Detect which cell encompasses the target text, then output its [X, Y] center coordinate. 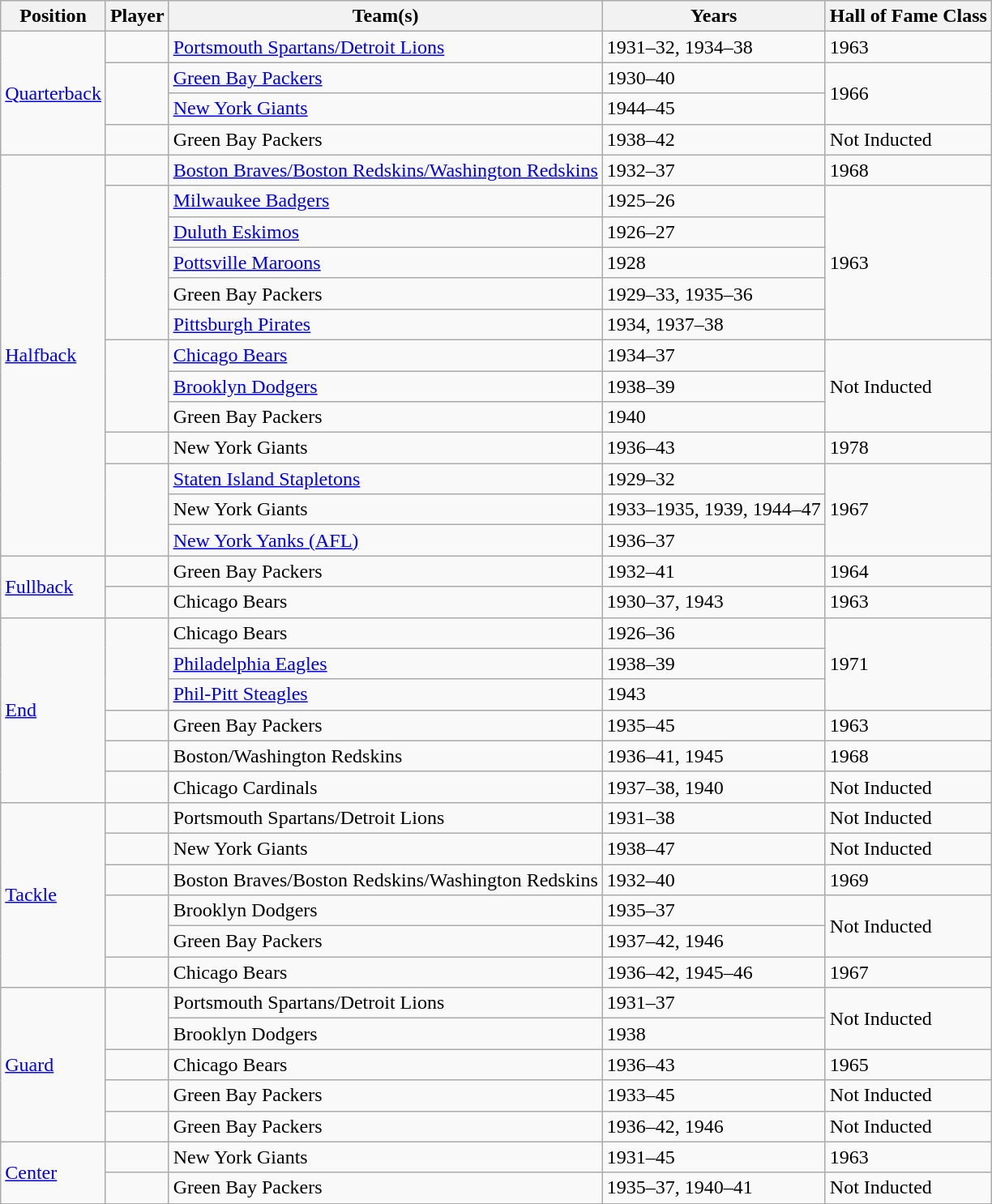
1932–40 [713, 879]
1931–38 [713, 818]
1933–1935, 1939, 1944–47 [713, 510]
1936–42, 1946 [713, 1126]
Phil-Pitt Steagles [386, 694]
1934–37 [713, 355]
1944–45 [713, 109]
1935–37 [713, 911]
Halfback [53, 355]
1928 [713, 263]
1930–37, 1943 [713, 602]
1934, 1937–38 [713, 324]
Milwaukee Badgers [386, 201]
Chicago Cardinals [386, 787]
Center [53, 1172]
Boston/Washington Redskins [386, 756]
Guard [53, 1065]
1926–36 [713, 633]
Tackle [53, 894]
Pottsville Maroons [386, 263]
1925–26 [713, 201]
New York Yanks (AFL) [386, 540]
1966 [908, 93]
Position [53, 16]
1929–33, 1935–36 [713, 293]
1978 [908, 448]
1926–27 [713, 232]
1936–41, 1945 [713, 756]
1971 [908, 664]
End [53, 710]
1929–32 [713, 479]
1937–38, 1940 [713, 787]
1936–37 [713, 540]
Staten Island Stapletons [386, 479]
1937–42, 1946 [713, 941]
Fullback [53, 587]
1969 [908, 879]
1933–45 [713, 1095]
Hall of Fame Class [908, 16]
1930–40 [713, 78]
1932–37 [713, 170]
Duluth Eskimos [386, 232]
1931–37 [713, 1003]
Pittsburgh Pirates [386, 324]
1938–47 [713, 848]
Team(s) [386, 16]
1935–45 [713, 725]
1931–45 [713, 1157]
Player [137, 16]
1938 [713, 1034]
1940 [713, 417]
1943 [713, 694]
Philadelphia Eagles [386, 664]
1936–42, 1945–46 [713, 972]
1931–32, 1934–38 [713, 47]
1935–37, 1940–41 [713, 1188]
1965 [908, 1065]
1932–41 [713, 571]
1938–42 [713, 139]
Years [713, 16]
Quarterback [53, 93]
1964 [908, 571]
